Locate the cell with the specified text and output its [X, Y] center coordinate. 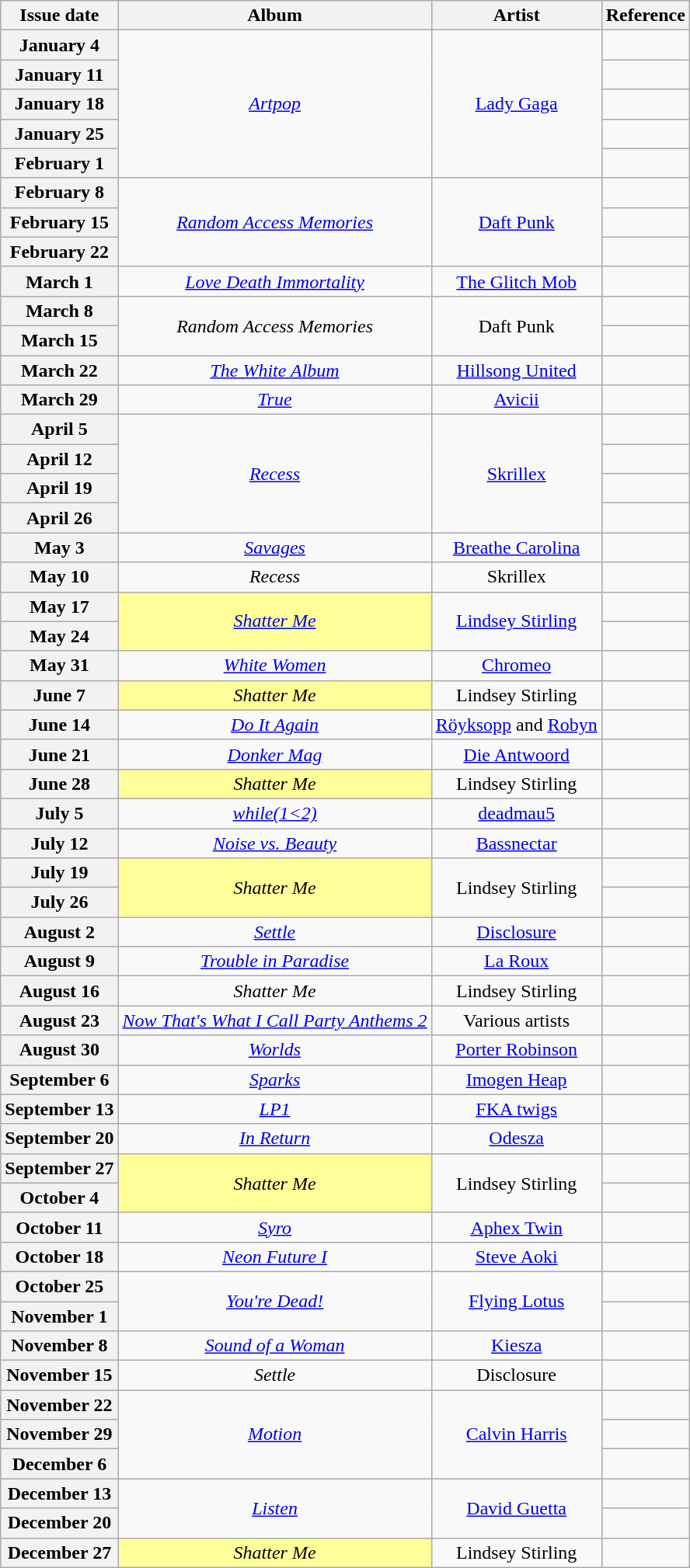
Calvin Harris [516, 1434]
May 24 [59, 636]
June 7 [59, 695]
Sparks [275, 1080]
You're Dead! [275, 1301]
January 25 [59, 134]
Chromeo [516, 666]
August 16 [59, 991]
Worlds [275, 1050]
Röyksopp and Robyn [516, 725]
November 8 [59, 1346]
August 2 [59, 932]
Artist [516, 16]
December 6 [59, 1464]
Breathe Carolina [516, 548]
March 29 [59, 400]
November 29 [59, 1434]
May 3 [59, 548]
Syro [275, 1227]
True [275, 400]
Steve Aoki [516, 1257]
July 19 [59, 873]
July 26 [59, 902]
September 13 [59, 1109]
Sound of a Woman [275, 1346]
Die Antwoord [516, 754]
Lady Gaga [516, 104]
September 6 [59, 1080]
Motion [275, 1434]
January 11 [59, 75]
May 31 [59, 666]
May 10 [59, 577]
June 21 [59, 754]
Hillsong United [516, 370]
August 9 [59, 961]
March 1 [59, 281]
Flying Lotus [516, 1301]
Reference [645, 16]
November 1 [59, 1316]
January 4 [59, 45]
July 12 [59, 843]
David Guetta [516, 1508]
Aphex Twin [516, 1227]
October 25 [59, 1286]
October 4 [59, 1198]
April 19 [59, 488]
April 5 [59, 429]
February 8 [59, 193]
Bassnectar [516, 843]
April 26 [59, 518]
Trouble in Paradise [275, 961]
Imogen Heap [516, 1080]
July 5 [59, 813]
August 30 [59, 1050]
Artpop [275, 104]
Love Death Immortality [275, 281]
December 20 [59, 1523]
Issue date [59, 16]
Listen [275, 1508]
Kiesza [516, 1346]
The Glitch Mob [516, 281]
Album [275, 16]
LP1 [275, 1109]
Neon Future I [275, 1257]
La Roux [516, 961]
October 18 [59, 1257]
deadmau5 [516, 813]
Various artists [516, 1020]
Noise vs. Beauty [275, 843]
November 22 [59, 1405]
June 28 [59, 784]
January 18 [59, 104]
June 14 [59, 725]
March 8 [59, 311]
FKA twigs [516, 1109]
October 11 [59, 1227]
Odesza [516, 1139]
The White Album [275, 370]
March 15 [59, 340]
Avicii [516, 400]
December 13 [59, 1493]
February 22 [59, 252]
Donker Mag [275, 754]
Now That's What I Call Party Anthems 2 [275, 1020]
while(1<2) [275, 813]
February 1 [59, 163]
March 22 [59, 370]
August 23 [59, 1020]
April 12 [59, 459]
Savages [275, 548]
White Women [275, 666]
February 15 [59, 222]
December 27 [59, 1552]
In Return [275, 1139]
September 20 [59, 1139]
September 27 [59, 1168]
November 15 [59, 1375]
Do It Again [275, 725]
Porter Robinson [516, 1050]
May 17 [59, 607]
